Find where the given text appears and provide that cell's center as [x, y] coordinate. 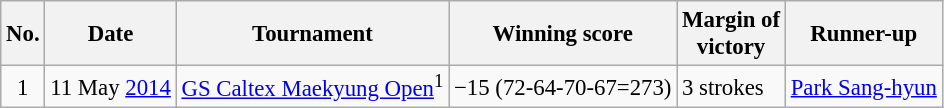
No. [23, 34]
Runner-up [864, 34]
Date [110, 34]
Margin ofvictory [732, 34]
11 May 2014 [110, 87]
−15 (72-64-70-67=273) [563, 87]
Park Sang-hyun [864, 87]
1 [23, 87]
GS Caltex Maekyung Open1 [312, 87]
Tournament [312, 34]
Winning score [563, 34]
3 strokes [732, 87]
